Pinpoint the cell where the given text exists, returning its [X, Y] midpoint coordinate. 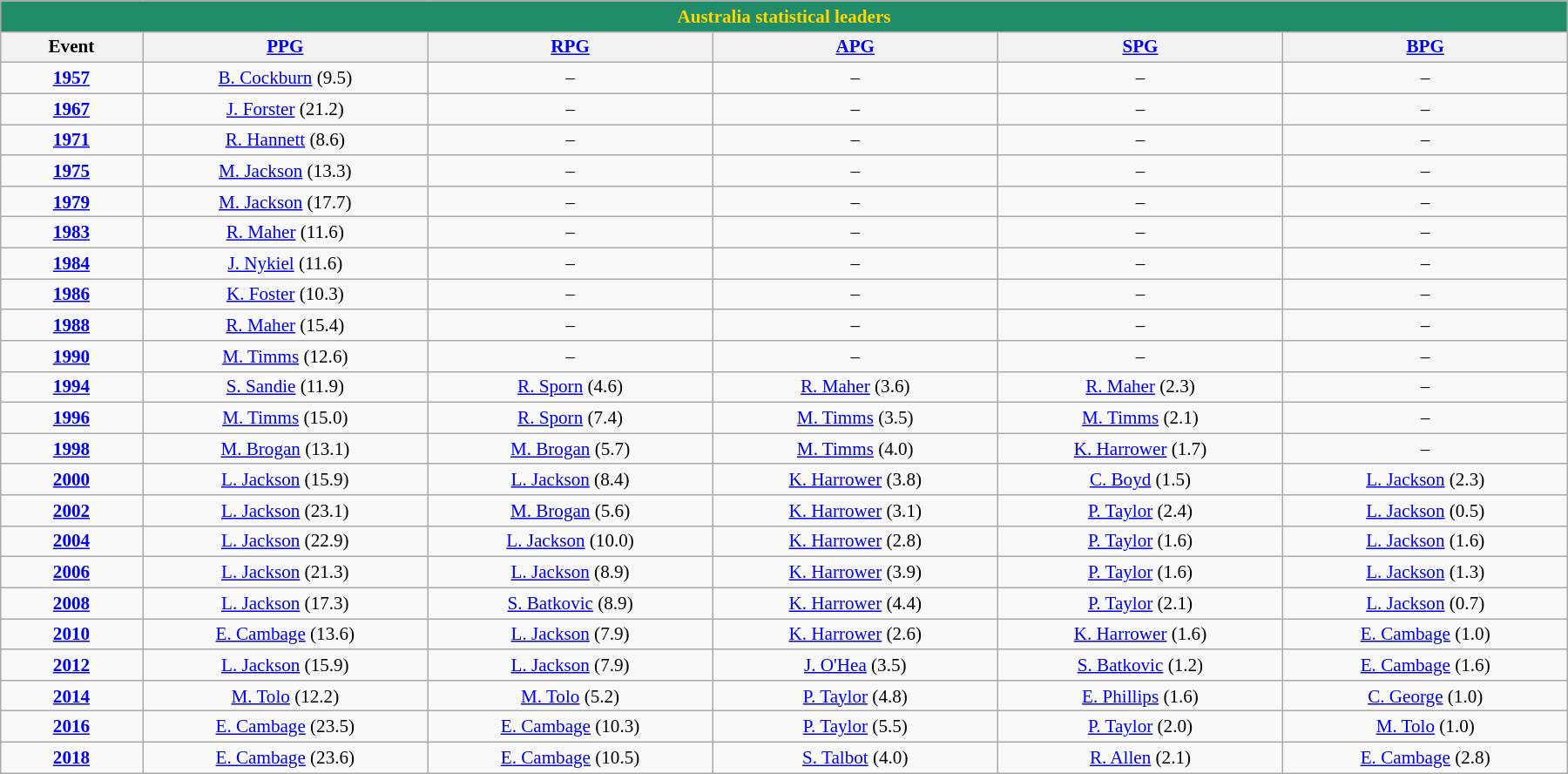
2004 [71, 540]
K. Harrower (1.6) [1139, 635]
1971 [71, 139]
E. Cambage (23.5) [286, 727]
E. Cambage (10.5) [570, 757]
K. Harrower (2.6) [855, 635]
E. Cambage (1.0) [1425, 635]
1988 [71, 324]
L. Jackson (1.6) [1425, 540]
2002 [71, 511]
1979 [71, 200]
S. Batkovic (1.2) [1139, 664]
M. Timms (15.0) [286, 418]
M. Brogan (5.6) [570, 511]
P. Taylor (2.0) [1139, 727]
2006 [71, 572]
M. Timms (12.6) [286, 356]
P. Taylor (4.8) [855, 696]
L. Jackson (23.1) [286, 511]
R. Maher (3.6) [855, 387]
J. Nykiel (11.6) [286, 263]
L. Jackson (1.3) [1425, 572]
1998 [71, 448]
2016 [71, 727]
P. Taylor (2.1) [1139, 603]
S. Batkovic (8.9) [570, 603]
BPG [1425, 47]
S. Sandie (11.9) [286, 387]
RPG [570, 47]
M. Tolo (12.2) [286, 696]
1967 [71, 108]
J. O'Hea (3.5) [855, 664]
K. Foster (10.3) [286, 295]
M. Brogan (13.1) [286, 448]
J. Forster (21.2) [286, 108]
2000 [71, 479]
M. Timms (4.0) [855, 448]
L. Jackson (8.4) [570, 479]
E. Cambage (1.6) [1425, 664]
1983 [71, 232]
1996 [71, 418]
R. Maher (15.4) [286, 324]
L. Jackson (2.3) [1425, 479]
C. Boyd (1.5) [1139, 479]
M. Jackson (13.3) [286, 171]
1957 [71, 78]
2014 [71, 696]
R. Sporn (7.4) [570, 418]
1986 [71, 295]
PPG [286, 47]
1990 [71, 356]
L. Jackson (22.9) [286, 540]
E. Phillips (1.6) [1139, 696]
L. Jackson (10.0) [570, 540]
M. Brogan (5.7) [570, 448]
2010 [71, 635]
1975 [71, 171]
M. Tolo (1.0) [1425, 727]
E. Cambage (13.6) [286, 635]
P. Taylor (5.5) [855, 727]
K. Harrower (3.9) [855, 572]
R. Allen (2.1) [1139, 757]
2008 [71, 603]
K. Harrower (1.7) [1139, 448]
L. Jackson (0.5) [1425, 511]
P. Taylor (2.4) [1139, 511]
Event [71, 47]
1984 [71, 263]
L. Jackson (17.3) [286, 603]
R. Hannett (8.6) [286, 139]
M. Jackson (17.7) [286, 200]
B. Cockburn (9.5) [286, 78]
K. Harrower (2.8) [855, 540]
R. Maher (11.6) [286, 232]
K. Harrower (3.8) [855, 479]
K. Harrower (3.1) [855, 511]
L. Jackson (8.9) [570, 572]
2012 [71, 664]
APG [855, 47]
C. George (1.0) [1425, 696]
L. Jackson (0.7) [1425, 603]
E. Cambage (23.6) [286, 757]
M. Tolo (5.2) [570, 696]
1994 [71, 387]
E. Cambage (2.8) [1425, 757]
E. Cambage (10.3) [570, 727]
M. Timms (3.5) [855, 418]
L. Jackson (21.3) [286, 572]
M. Timms (2.1) [1139, 418]
Australia statistical leaders [784, 16]
SPG [1139, 47]
2018 [71, 757]
S. Talbot (4.0) [855, 757]
R. Sporn (4.6) [570, 387]
R. Maher (2.3) [1139, 387]
K. Harrower (4.4) [855, 603]
